Provide the (x, y) coordinate of the cell's center where the given text is located.  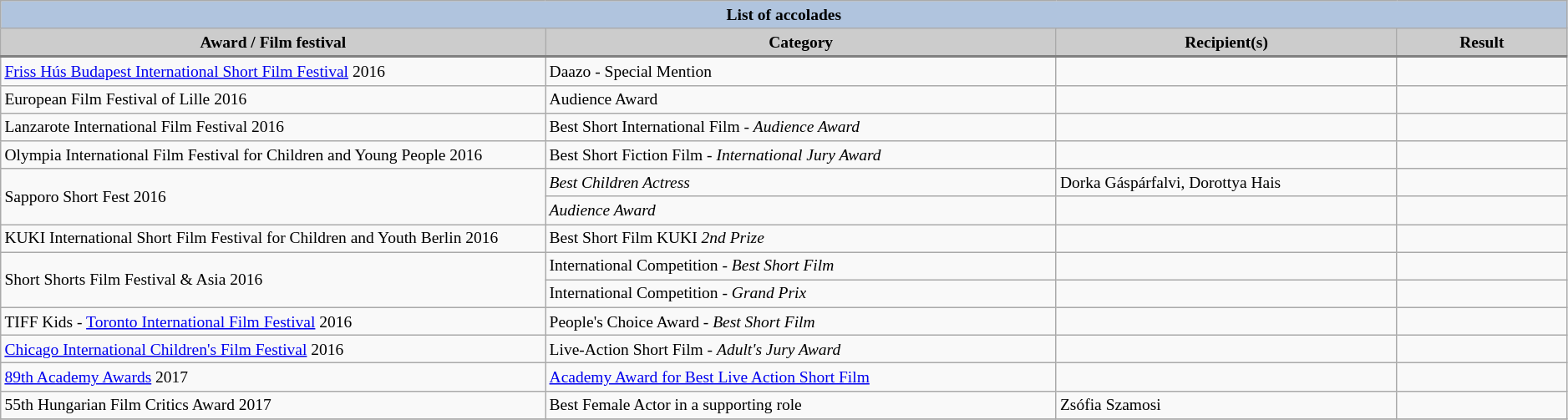
Friss Hús Budapest International Short Film Festival 2016 (273, 71)
Recipient(s) (1226, 43)
Live-Action Short Film - Adult's Jury Award (800, 349)
Best Children Actress (800, 182)
List of accolades (784, 15)
Olympia International Film Festival for Children and Young People 2016 (273, 155)
European Film Festival of Lille 2016 (273, 99)
Sapporo Short Fest 2016 (273, 197)
Daazo - Special Mention (800, 71)
TIFF Kids - Toronto International Film Festival 2016 (273, 321)
Result (1482, 43)
Academy Award for Best Live Action Short Film (800, 377)
Best Short Fiction Film - International Jury Award (800, 155)
Best Female Actor in a supporting role (800, 404)
Best Short Film KUKI 2nd Prize (800, 237)
People's Choice Award - Best Short Film (800, 321)
International Competition - Grand Prix (800, 294)
Lanzarote International Film Festival 2016 (273, 127)
Short Shorts Film Festival & Asia 2016 (273, 281)
55th Hungarian Film Critics Award 2017 (273, 404)
Award / Film festival (273, 43)
KUKI International Short Film Festival for Children and Youth Berlin 2016 (273, 237)
Chicago International Children's Film Festival 2016 (273, 349)
Dorka Gáspárfalvi, Dorottya Hais (1226, 182)
Zsófia Szamosi (1226, 404)
Category (800, 43)
Best Short International Film - Audience Award (800, 127)
International Competition - Best Short Film (800, 266)
89th Academy Awards 2017 (273, 377)
